Detect which cell encompasses the target text, then output its [X, Y] center coordinate. 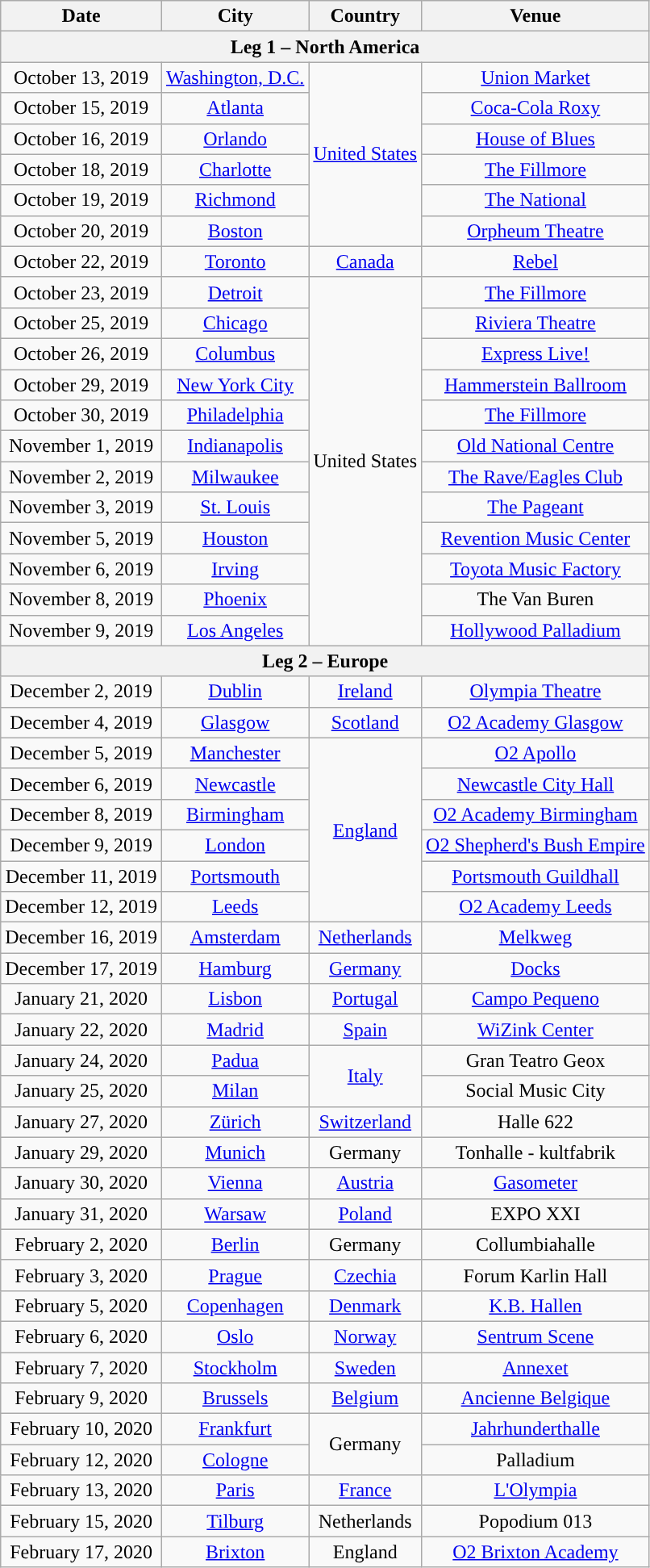
Charlotte [235, 169]
Dublin [235, 692]
Newcastle [235, 784]
Houston [235, 538]
Poland [365, 1214]
London [235, 845]
Leeds [235, 907]
Boston [235, 231]
Zürich [235, 1122]
Austria [365, 1183]
Rebel [535, 261]
Hamburg [235, 968]
Halle 622 [535, 1122]
The Pageant [535, 508]
Social Music City [535, 1091]
Date [81, 16]
Belgium [365, 1399]
October 20, 2019 [81, 231]
Orlando [235, 139]
Prague [235, 1275]
Denmark [365, 1306]
February 10, 2020 [81, 1429]
Lisbon [235, 999]
Czechia [365, 1275]
Leg 1 – North America [326, 47]
L'Olympia [535, 1491]
Berlin [235, 1244]
January 29, 2020 [81, 1152]
January 30, 2020 [81, 1183]
Scotland [365, 722]
Brixton [235, 1552]
Milwaukee [235, 477]
November 8, 2019 [81, 600]
Collumbiahalle [535, 1244]
November 9, 2019 [81, 630]
October 29, 2019 [81, 385]
Glasgow [235, 722]
October 15, 2019 [81, 108]
January 21, 2020 [81, 999]
October 25, 2019 [81, 323]
New York City [235, 385]
December 16, 2019 [81, 938]
Popodium 013 [535, 1521]
Italy [365, 1076]
February 7, 2020 [81, 1368]
Indianapolis [235, 446]
November 6, 2019 [81, 569]
Express Live! [535, 353]
December 2, 2019 [81, 692]
Leg 2 – Europe [326, 661]
Padua [235, 1060]
O2 Academy Glasgow [535, 722]
Toyota Music Factory [535, 569]
November 2, 2019 [81, 477]
Revention Music Center [535, 538]
February 5, 2020 [81, 1306]
Gasometer [535, 1183]
Olympia Theatre [535, 692]
Birmingham [235, 814]
House of Blues [535, 139]
Cologne [235, 1460]
Venue [535, 16]
Docks [535, 968]
Manchester [235, 753]
Portsmouth [235, 876]
October 13, 2019 [81, 77]
December 4, 2019 [81, 722]
O2 Brixton Academy [535, 1552]
Washington, D.C. [235, 77]
Columbus [235, 353]
Gran Teatro Geox [535, 1060]
Country [365, 16]
Milan [235, 1091]
Copenhagen [235, 1306]
Old National Centre [535, 446]
The Van Buren [535, 600]
October 30, 2019 [81, 416]
City [235, 16]
Palladium [535, 1460]
Annexet [535, 1368]
December 17, 2019 [81, 968]
The Rave/Eagles Club [535, 477]
Spain [365, 1030]
France [365, 1491]
October 18, 2019 [81, 169]
Vienna [235, 1183]
November 1, 2019 [81, 446]
Jahrhunderthalle [535, 1429]
Newcastle City Hall [535, 784]
Stockholm [235, 1368]
Switzerland [365, 1122]
December 11, 2019 [81, 876]
Phoenix [235, 600]
December 5, 2019 [81, 753]
October 23, 2019 [81, 292]
O2 Shepherd's Bush Empire [535, 845]
Canada [365, 261]
December 6, 2019 [81, 784]
October 26, 2019 [81, 353]
February 9, 2020 [81, 1399]
February 15, 2020 [81, 1521]
Orpheum Theatre [535, 231]
The National [535, 200]
St. Louis [235, 508]
Portsmouth Guildhall [535, 876]
Melkweg [535, 938]
WiZink Center [535, 1030]
K.B. Hallen [535, 1306]
November 3, 2019 [81, 508]
February 3, 2020 [81, 1275]
Norway [365, 1336]
Brussels [235, 1399]
EXPO XXI [535, 1214]
Detroit [235, 292]
December 12, 2019 [81, 907]
Munich [235, 1152]
Hammerstein Ballroom [535, 385]
Los Angeles [235, 630]
O2 Academy Leeds [535, 907]
Coca-Cola Roxy [535, 108]
Tonhalle - kultfabrik [535, 1152]
Philadelphia [235, 416]
February 2, 2020 [81, 1244]
February 6, 2020 [81, 1336]
December 9, 2019 [81, 845]
Tilburg [235, 1521]
Campo Pequeno [535, 999]
January 27, 2020 [81, 1122]
February 17, 2020 [81, 1552]
November 5, 2019 [81, 538]
Paris [235, 1491]
December 8, 2019 [81, 814]
Riviera Theatre [535, 323]
Union Market [535, 77]
February 12, 2020 [81, 1460]
Toronto [235, 261]
Ireland [365, 692]
Atlanta [235, 108]
Hollywood Palladium [535, 630]
Warsaw [235, 1214]
Portugal [365, 999]
Forum Karlin Hall [535, 1275]
February 13, 2020 [81, 1491]
Richmond [235, 200]
October 22, 2019 [81, 261]
O2 Apollo [535, 753]
Irving [235, 569]
Amsterdam [235, 938]
October 19, 2019 [81, 200]
Frankfurt [235, 1429]
January 24, 2020 [81, 1060]
January 31, 2020 [81, 1214]
Ancienne Belgique [535, 1399]
Sentrum Scene [535, 1336]
January 25, 2020 [81, 1091]
October 16, 2019 [81, 139]
Sweden [365, 1368]
January 22, 2020 [81, 1030]
O2 Academy Birmingham [535, 814]
Madrid [235, 1030]
Chicago [235, 323]
Oslo [235, 1336]
